Output the (X, Y) coordinate of the center of the cell containing the given text.  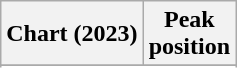
Chart (2023) (72, 34)
Peakposition (189, 34)
